Return (x, y) of the center of cell containing provided text 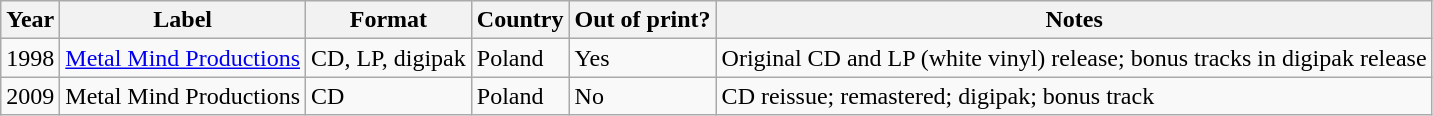
No (642, 96)
Label (183, 20)
Year (30, 20)
Yes (642, 58)
Original CD and LP (white vinyl) release; bonus tracks in digipak release (1074, 58)
Format (389, 20)
CD, LP, digipak (389, 58)
1998 (30, 58)
Out of print? (642, 20)
Notes (1074, 20)
2009 (30, 96)
CD (389, 96)
CD reissue; remastered; digipak; bonus track (1074, 96)
Country (520, 20)
